Return the [x, y] coordinate for the center point of the cell that contains the specified text.  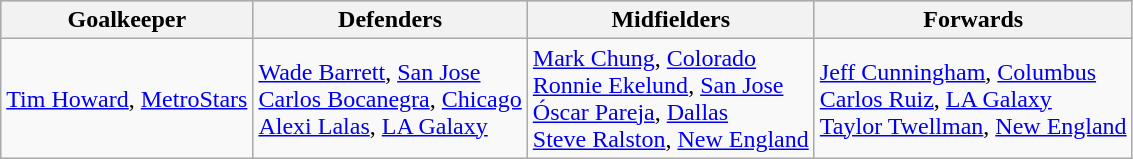
Goalkeeper [127, 20]
Jeff Cunningham, Columbus Carlos Ruiz, LA Galaxy Taylor Twellman, New England [973, 98]
Wade Barrett, San Jose Carlos Bocanegra, Chicago Alexi Lalas, LA Galaxy [390, 98]
Tim Howard, MetroStars [127, 98]
Forwards [973, 20]
Mark Chung, Colorado Ronnie Ekelund, San Jose Óscar Pareja, Dallas Steve Ralston, New England [670, 98]
Midfielders [670, 20]
Defenders [390, 20]
